Pinpoint the cell where the given text exists, returning its (x, y) midpoint coordinate. 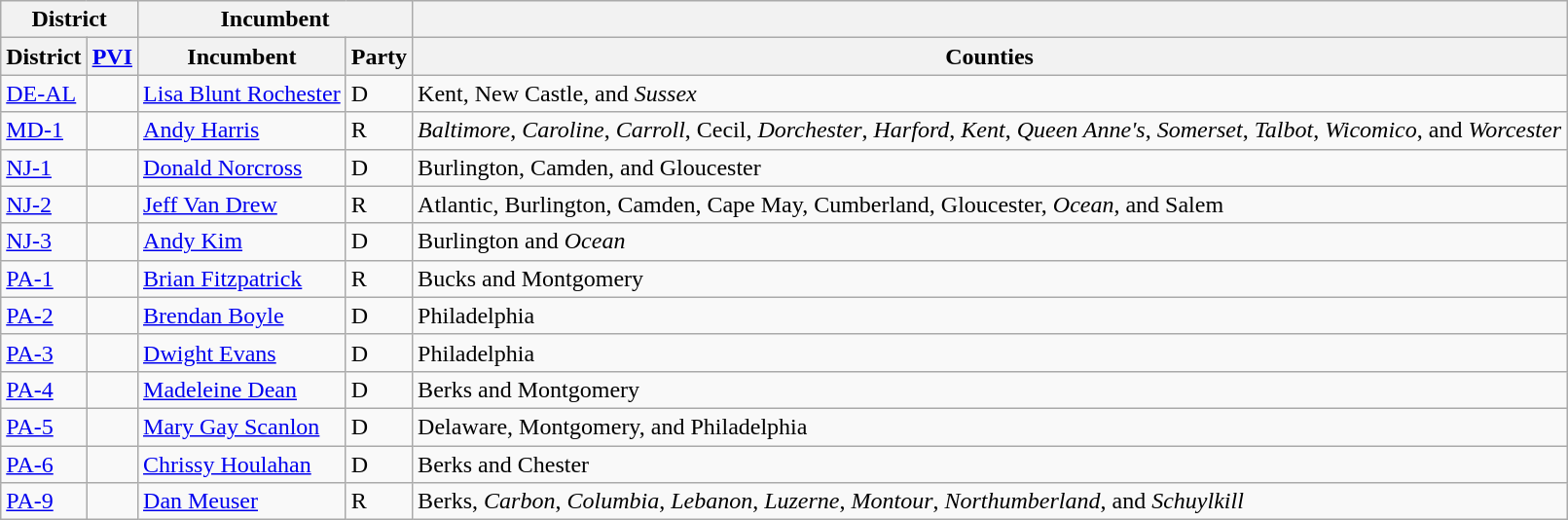
Andy Kim (242, 241)
DE-AL (44, 93)
Kent, New Castle, and Sussex (990, 93)
Berks and Montgomery (990, 390)
Burlington and Ocean (990, 241)
Chrissy Houlahan (242, 464)
NJ-3 (44, 241)
Brendan Boyle (242, 316)
Dwight Evans (242, 353)
PA-2 (44, 316)
PVI (112, 56)
Jeff Van Drew (242, 204)
PA-9 (44, 501)
Lisa Blunt Rochester (242, 93)
Brian Fitzpatrick (242, 279)
Mary Gay Scanlon (242, 427)
PA-4 (44, 390)
Party (379, 56)
Berks, Carbon, Columbia, Lebanon, Luzerne, Montour, Northumberland, and Schuylkill (990, 501)
Bucks and Montgomery (990, 279)
Dan Meuser (242, 501)
PA-6 (44, 464)
PA-3 (44, 353)
Madeleine Dean (242, 390)
PA-5 (44, 427)
NJ-1 (44, 167)
NJ-2 (44, 204)
MD-1 (44, 130)
Burlington, Camden, and Gloucester (990, 167)
PA-1 (44, 279)
Andy Harris (242, 130)
Berks and Chester (990, 464)
Atlantic, Burlington, Camden, Cape May, Cumberland, Gloucester, Ocean, and Salem (990, 204)
Delaware, Montgomery, and Philadelphia (990, 427)
Counties (990, 56)
Donald Norcross (242, 167)
Baltimore, Caroline, Carroll, Cecil, Dorchester, Harford, Kent, Queen Anne's, Somerset, Talbot, Wicomico, and Worcester (990, 130)
